Return [X, Y] of the center of cell containing provided text 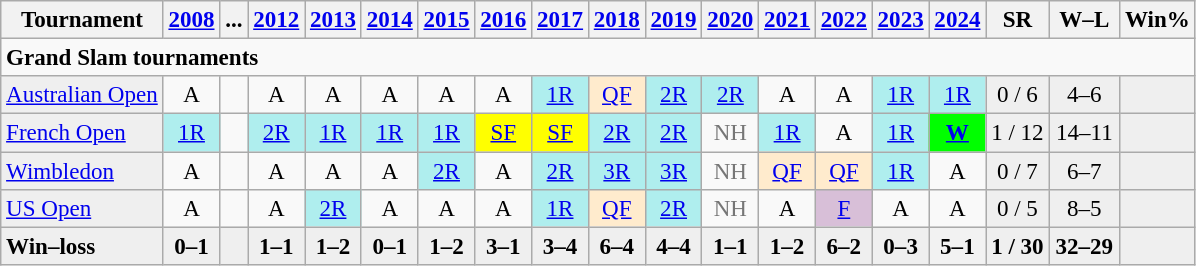
... [234, 20]
2020 [730, 20]
2015 [446, 20]
2012 [276, 20]
6–7 [1084, 171]
Grand Slam tournaments [598, 58]
F [844, 209]
2008 [192, 20]
4–6 [1084, 95]
6–4 [616, 246]
3–1 [504, 246]
W–L [1084, 20]
5–1 [958, 246]
SR [1018, 20]
4–4 [674, 246]
2014 [390, 20]
2013 [334, 20]
Tournament [82, 20]
2016 [504, 20]
W [958, 133]
2019 [674, 20]
0 / 6 [1018, 95]
2017 [560, 20]
US Open [82, 209]
Australian Open [82, 95]
2018 [616, 20]
2024 [958, 20]
Win% [1158, 20]
2021 [788, 20]
0 / 5 [1018, 209]
1 / 12 [1018, 133]
14–11 [1084, 133]
2022 [844, 20]
0 / 7 [1018, 171]
Win–loss [82, 246]
8–5 [1084, 209]
32–29 [1084, 246]
6–2 [844, 246]
French Open [82, 133]
Wimbledon [82, 171]
3–4 [560, 246]
1 / 30 [1018, 246]
0–3 [900, 246]
2023 [900, 20]
